Detect which cell encompasses the target text, then output its (X, Y) center coordinate. 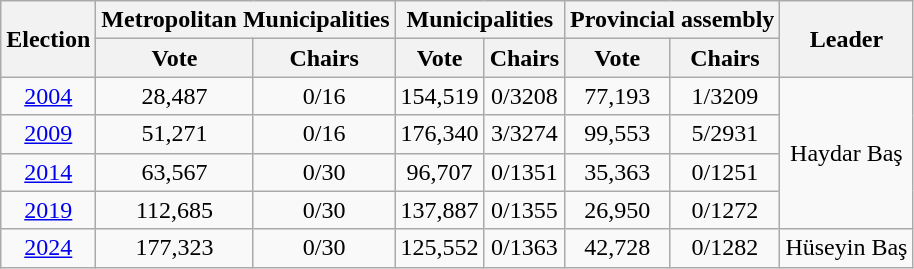
42,728 (618, 248)
112,685 (174, 210)
99,553 (618, 134)
1/3209 (725, 96)
Leader (846, 39)
176,340 (440, 134)
2014 (48, 172)
35,363 (618, 172)
2024 (48, 248)
77,193 (618, 96)
Metropolitan Municipalities (246, 20)
0/1251 (725, 172)
28,487 (174, 96)
Haydar Baş (846, 153)
Hüseyin Baş (846, 248)
154,519 (440, 96)
96,707 (440, 172)
177,323 (174, 248)
2004 (48, 96)
Municipalities (480, 20)
125,552 (440, 248)
2019 (48, 210)
5/2931 (725, 134)
51,271 (174, 134)
0/3208 (524, 96)
0/1363 (524, 248)
3/3274 (524, 134)
0/1351 (524, 172)
0/1272 (725, 210)
2009 (48, 134)
137,887 (440, 210)
63,567 (174, 172)
0/1282 (725, 248)
Election (48, 39)
Provincial assembly (672, 20)
26,950 (618, 210)
0/1355 (524, 210)
